For the text-containing cell, return its midpoint in (x, y) coordinate format. 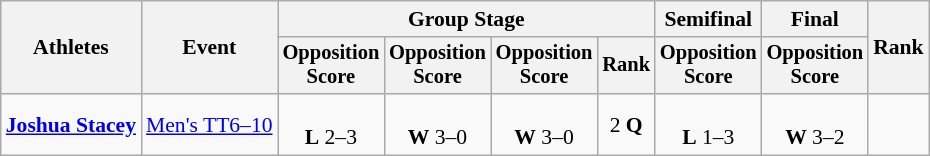
Joshua Stacey (71, 124)
Final (816, 19)
Men's TT6–10 (210, 124)
L 1–3 (708, 124)
Event (210, 48)
W 3–2 (816, 124)
Semifinal (708, 19)
Athletes (71, 48)
2 Q (626, 124)
Group Stage (466, 19)
L 2–3 (332, 124)
